Locate the cell with the specified text and output its [X, Y] center coordinate. 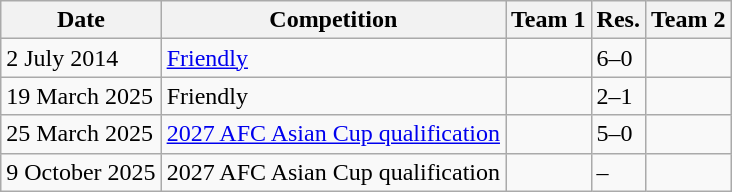
5–0 [618, 134]
19 March 2025 [81, 96]
9 October 2025 [81, 172]
Res. [618, 20]
Team 2 [688, 20]
Team 1 [549, 20]
25 March 2025 [81, 134]
2–1 [618, 96]
2 July 2014 [81, 58]
– [618, 172]
6–0 [618, 58]
Date [81, 20]
Competition [333, 20]
